Output the (x, y) coordinate of the center of the cell containing the given text.  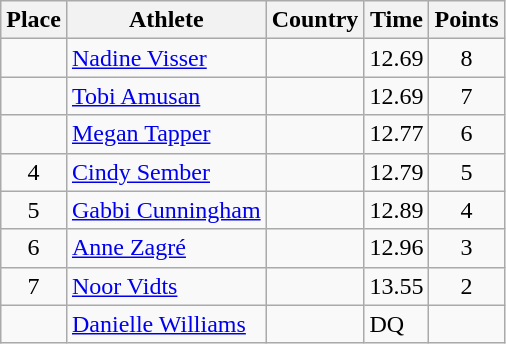
Gabbi Cunningham (166, 210)
12.77 (396, 134)
13.55 (396, 286)
Noor Vidts (166, 286)
Place (34, 20)
Athlete (166, 20)
Cindy Sember (166, 172)
Megan Tapper (166, 134)
DQ (396, 324)
Points (466, 20)
Time (396, 20)
8 (466, 58)
Nadine Visser (166, 58)
12.89 (396, 210)
Anne Zagré (166, 248)
12.96 (396, 248)
Danielle Williams (166, 324)
2 (466, 286)
12.79 (396, 172)
3 (466, 248)
Tobi Amusan (166, 96)
Country (315, 20)
